Find where the given text appears and provide that cell's center as [X, Y] coordinate. 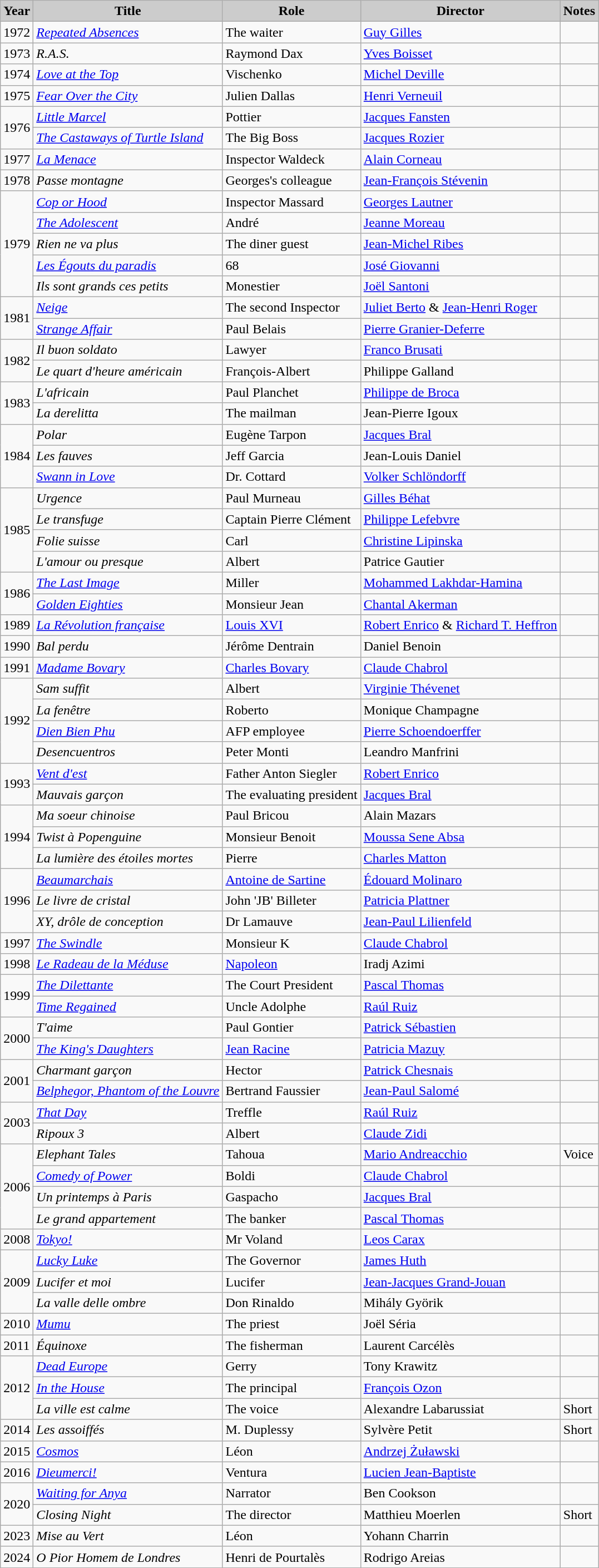
Golden Eighties [128, 604]
Philippe Galland [461, 371]
José Giovanni [461, 265]
2000 [17, 1038]
Paul Gontier [291, 1028]
1981 [17, 318]
Vischenko [291, 75]
Mohammed Lakhdar-Hamina [461, 583]
Julien Dallas [291, 96]
The mailman [291, 413]
Polar [128, 435]
Charles Bovary [291, 668]
François Ozon [461, 1388]
Swann in Love [128, 477]
Ventura [291, 1472]
1974 [17, 75]
1976 [17, 127]
Les assoiffés [128, 1430]
Joël Santoni [461, 287]
Chantal Akerman [461, 604]
Belphegor, Phantom of the Louvre [128, 1091]
Robert Enrico [461, 773]
Virginie Thévenet [461, 689]
Father Anton Siegler [291, 773]
Lucky Luke [128, 1260]
La fenêtre [128, 710]
Mario Andreacchio [461, 1155]
1975 [17, 96]
Ma soeur chinoise [128, 816]
Laurent Carcélès [461, 1345]
Lucifer et moi [128, 1281]
Comedy of Power [128, 1176]
Notes [579, 11]
André [291, 223]
Daniel Benoin [461, 647]
Narrator [291, 1493]
Closing Night [128, 1515]
La Menace [128, 159]
Jean-Paul Lilienfeld [461, 921]
Gaspacho [291, 1197]
Rodrigo Areias [461, 1557]
Leandro Manfrini [461, 752]
Alain Mazars [461, 816]
1991 [17, 668]
Patrick Chesnais [461, 1070]
Yohann Charrin [461, 1536]
1990 [17, 647]
Desencuentros [128, 752]
XY, drôle de conception [128, 921]
68 [291, 265]
Antoine de Sartine [291, 879]
The King's Daughters [128, 1049]
Le Radeau de la Méduse [128, 964]
Jeff Garcia [291, 456]
Napoleon [291, 964]
The Court President [291, 985]
Jean-François Stévenin [461, 180]
Charmant garçon [128, 1070]
Fear Over the City [128, 96]
Title [128, 11]
Équinoxe [128, 1345]
Little Marcel [128, 117]
2023 [17, 1536]
Georges's colleague [291, 180]
The Adolescent [128, 223]
Hector [291, 1070]
2012 [17, 1388]
Monique Champagne [461, 710]
1983 [17, 403]
The second Inspector [291, 308]
1982 [17, 361]
Le quart d'heure américain [128, 371]
2008 [17, 1239]
Lucien Jean-Baptiste [461, 1472]
Louis XVI [291, 625]
Dead Europe [128, 1367]
Patricia Plattner [461, 900]
Cop or Hood [128, 201]
1979 [17, 244]
The banker [291, 1218]
Les fauves [128, 456]
Patricia Mazuy [461, 1049]
2011 [17, 1345]
The Dilettante [128, 985]
Monsieur Jean [291, 604]
Beaumarchais [128, 879]
Paul Bricou [291, 816]
Moussa Sene Absa [461, 837]
Juliet Berto & Jean-Henri Roger [461, 308]
The waiter [291, 32]
Ils sont grands ces petits [128, 287]
2006 [17, 1186]
Rien ne va plus [128, 244]
Patrice Gautier [461, 561]
Tokyo! [128, 1239]
Don Rinaldo [291, 1303]
Vent d'est [128, 773]
R.A.S. [128, 53]
1999 [17, 996]
2010 [17, 1324]
Franco Brusati [461, 350]
Charles Matton [461, 858]
Dr Lamauve [291, 921]
That Day [128, 1112]
Matthieu Moerlen [461, 1515]
Jean-Louis Daniel [461, 456]
Pottier [291, 117]
Gerry [291, 1367]
2020 [17, 1504]
The voice [291, 1409]
Dr. Cottard [291, 477]
2015 [17, 1451]
Il buon soldato [128, 350]
Sam suffit [128, 689]
Gilles Béhat [461, 498]
The Big Boss [291, 138]
The Governor [291, 1260]
La lumière des étoiles mortes [128, 858]
The diner guest [291, 244]
Folie suisse [128, 540]
John 'JB' Billeter [291, 900]
Jean Racine [291, 1049]
Dieumerci! [128, 1472]
Alexandre Labarussiat [461, 1409]
1972 [17, 32]
Peter Monti [291, 752]
Jérôme Dentrain [291, 647]
Bal perdu [128, 647]
T'aime [128, 1028]
1989 [17, 625]
1994 [17, 837]
Director [461, 11]
1998 [17, 964]
M. Duplessy [291, 1430]
Mise au Vert [128, 1536]
2003 [17, 1123]
The Swindle [128, 943]
Urgence [128, 498]
James Huth [461, 1260]
Le grand appartement [128, 1218]
Time Regained [128, 1007]
Strange Affair [128, 329]
Pierre Granier-Deferre [461, 329]
La Révolution française [128, 625]
Jean-Paul Salomé [461, 1091]
Leos Carax [461, 1239]
Love at the Top [128, 75]
Michel Deville [461, 75]
In the House [128, 1388]
Inspector Waldeck [291, 159]
Iradj Azimi [461, 964]
Neige [128, 308]
1993 [17, 784]
Eugène Tarpon [291, 435]
Jean-Jacques Grand-Jouan [461, 1281]
The Last Image [128, 583]
Dien Bien Phu [128, 731]
2014 [17, 1430]
Les Égouts du paradis [128, 265]
Ripoux 3 [128, 1133]
Paul Belais [291, 329]
Un printemps à Paris [128, 1197]
Patrick Sébastien [461, 1028]
The priest [291, 1324]
Paul Planchet [291, 392]
Jacques Fansten [461, 117]
Jean-Pierre Igoux [461, 413]
Jean-Michel Ribes [461, 244]
Waiting for Anya [128, 1493]
1992 [17, 721]
Pierre Schoendoerffer [461, 731]
The Castaways of Turtle Island [128, 138]
La ville est calme [128, 1409]
Monsieur K [291, 943]
Mumu [128, 1324]
Madame Bovary [128, 668]
Carl [291, 540]
Édouard Molinaro [461, 879]
Lawyer [291, 350]
L'africain [128, 392]
François-Albert [291, 371]
Elephant Tales [128, 1155]
Voice [579, 1155]
1997 [17, 943]
Jacques Rozier [461, 138]
Henri de Pourtalès [291, 1557]
Sylvère Petit [461, 1430]
1973 [17, 53]
2009 [17, 1281]
Le livre de cristal [128, 900]
2024 [17, 1557]
Mihály Györik [461, 1303]
Paul Murneau [291, 498]
2001 [17, 1081]
The principal [291, 1388]
Miller [291, 583]
Le transfuge [128, 519]
1986 [17, 593]
Boldi [291, 1176]
La derelitta [128, 413]
Jeanne Moreau [461, 223]
Christine Lipinska [461, 540]
Bertrand Faussier [291, 1091]
The evaluating president [291, 795]
1985 [17, 530]
Tony Krawitz [461, 1367]
Henri Verneuil [461, 96]
Cosmos [128, 1451]
Pierre [291, 858]
Georges Lautner [461, 201]
Volker Schlöndorff [461, 477]
Claude Zidi [461, 1133]
1977 [17, 159]
L'amour ou presque [128, 561]
O Pior Homem de Londres [128, 1557]
Guy Gilles [461, 32]
Joël Séria [461, 1324]
Roberto [291, 710]
Yves Boisset [461, 53]
Year [17, 11]
1984 [17, 456]
Monsieur Benoit [291, 837]
Tahoua [291, 1155]
1996 [17, 900]
Repeated Absences [128, 32]
Robert Enrico & Richard T. Heffron [461, 625]
Mr Voland [291, 1239]
Treffle [291, 1112]
Monestier [291, 287]
Alain Corneau [461, 159]
AFP employee [291, 731]
Andrzej Żuławski [461, 1451]
Captain Pierre Clément [291, 519]
Role [291, 11]
Mauvais garçon [128, 795]
Twist à Popenguine [128, 837]
2016 [17, 1472]
Lucifer [291, 1281]
Passe montagne [128, 180]
Philippe de Broca [461, 392]
La valle delle ombre [128, 1303]
Inspector Massard [291, 201]
Philippe Lefebvre [461, 519]
The director [291, 1515]
1978 [17, 180]
Ben Cookson [461, 1493]
The fisherman [291, 1345]
Raymond Dax [291, 53]
Uncle Adolphe [291, 1007]
